Identify which cell holds the provided text, then report its [x, y] central coordinate. 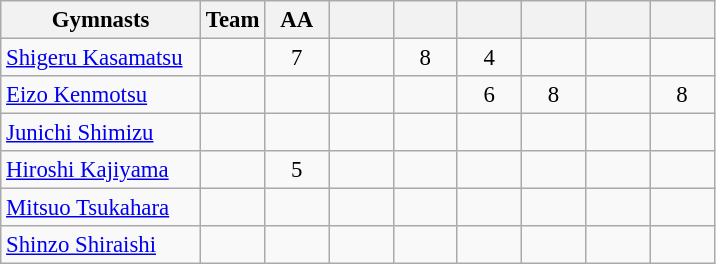
Shinzo Shiraishi [101, 245]
6 [489, 95]
Gymnasts [101, 20]
4 [489, 58]
Mitsuo Tsukahara [101, 208]
5 [297, 170]
AA [297, 20]
Team [232, 20]
Junichi Shimizu [101, 133]
Shigeru Kasamatsu [101, 58]
Hiroshi Kajiyama [101, 170]
7 [297, 58]
Eizo Kenmotsu [101, 95]
